Return (x, y) of the center of cell containing provided text 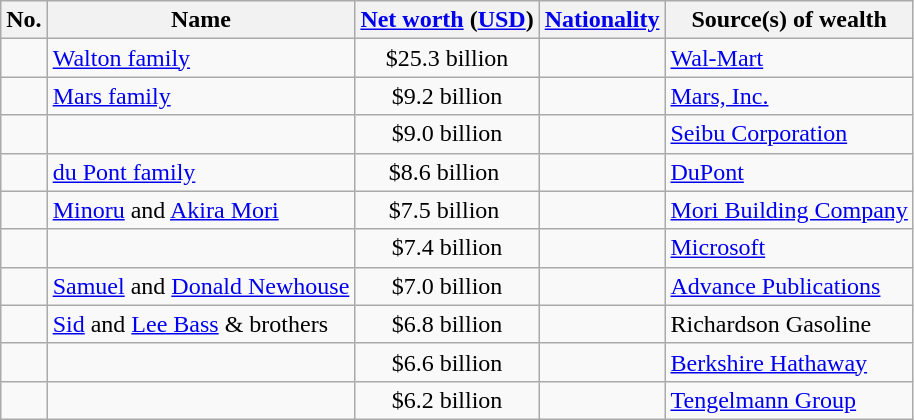
Walton family (201, 58)
Name (201, 20)
Berkshire Hathaway (789, 362)
Tengelmann Group (789, 400)
$6.2 billion (447, 400)
Samuel and Donald Newhouse (201, 286)
Richardson Gasoline (789, 324)
$7.5 billion (447, 210)
Wal-Mart (789, 58)
$8.6 billion (447, 172)
Microsoft (789, 248)
Mori Building Company (789, 210)
DuPont (789, 172)
Nationality (602, 20)
$9.0 billion (447, 134)
$6.6 billion (447, 362)
$25.3 billion (447, 58)
Seibu Corporation (789, 134)
No. (24, 20)
Minoru and Akira Mori (201, 210)
du Pont family (201, 172)
$7.4 billion (447, 248)
$7.0 billion (447, 286)
Mars family (201, 96)
$9.2 billion (447, 96)
Net worth (USD) (447, 20)
Sid and Lee Bass & brothers (201, 324)
Source(s) of wealth (789, 20)
Advance Publications (789, 286)
Mars, Inc. (789, 96)
$6.8 billion (447, 324)
